Scan for the cell matching the given text and deliver its [x, y] coordinate at center. 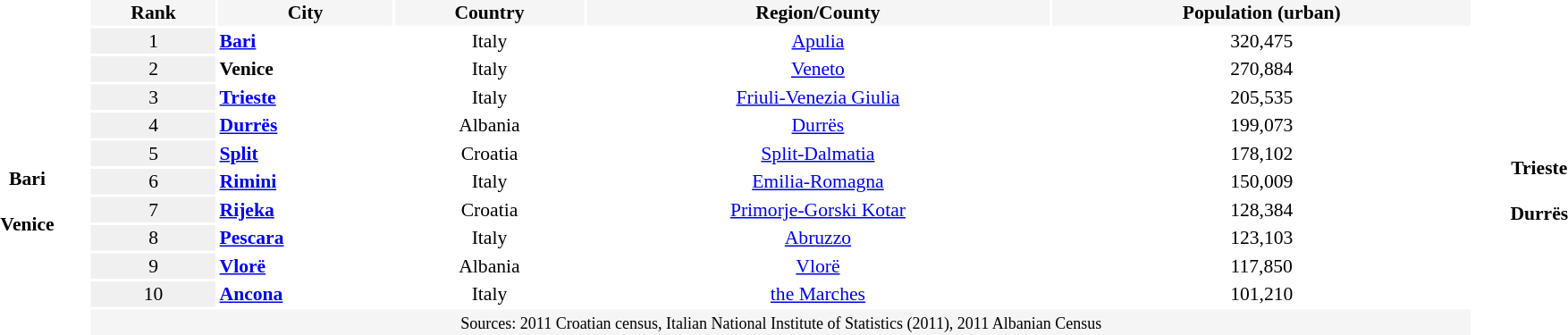
Country [490, 13]
178,102 [1261, 154]
9 [154, 266]
101,210 [1261, 294]
123,103 [1261, 238]
Split-Dalmatia [818, 154]
Primorje-Gorski Kotar [818, 209]
Population (urban) [1261, 13]
320,475 [1261, 41]
Pescara [306, 238]
4 [154, 125]
Ancona [306, 294]
Split [306, 154]
3 [154, 96]
Bari [306, 41]
Rank [154, 13]
270,884 [1261, 69]
the Marches [818, 294]
Rijeka [306, 209]
205,535 [1261, 96]
Venice [306, 69]
10 [154, 294]
7 [154, 209]
Veneto [818, 69]
6 [154, 181]
Trieste [306, 96]
2 [154, 69]
Sources: 2011 Croatian census, Italian National Institute of Statistics (2011), 2011 Albanian Census [781, 322]
117,850 [1261, 266]
8 [154, 238]
Abruzzo [818, 238]
5 [154, 154]
128,384 [1261, 209]
Friuli-Venezia Giulia [818, 96]
Apulia [818, 41]
150,009 [1261, 181]
1 [154, 41]
Region/County [818, 13]
City [306, 13]
Emilia-Romagna [818, 181]
Rimini [306, 181]
199,073 [1261, 125]
